Identify which cell holds the provided text, then report its [x, y] central coordinate. 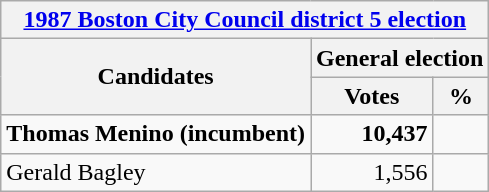
Thomas Menino (incumbent) [156, 134]
10,437 [372, 134]
1987 Boston City Council district 5 election [245, 20]
Candidates [156, 77]
Gerald Bagley [156, 172]
% [461, 96]
1,556 [372, 172]
Votes [372, 96]
General election [399, 58]
